Scan for the cell matching the given text and deliver its (x, y) coordinate at center. 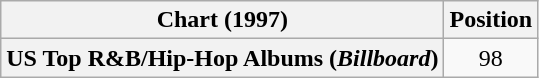
Chart (1997) (222, 20)
Position (491, 20)
US Top R&B/Hip-Hop Albums (Billboard) (222, 58)
98 (491, 58)
